Pinpoint the cell where the given text exists, returning its (x, y) midpoint coordinate. 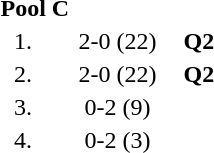
0-2 (9) (118, 107)
